Determine the [X, Y] coordinate at the center of the cell enclosing the given text.  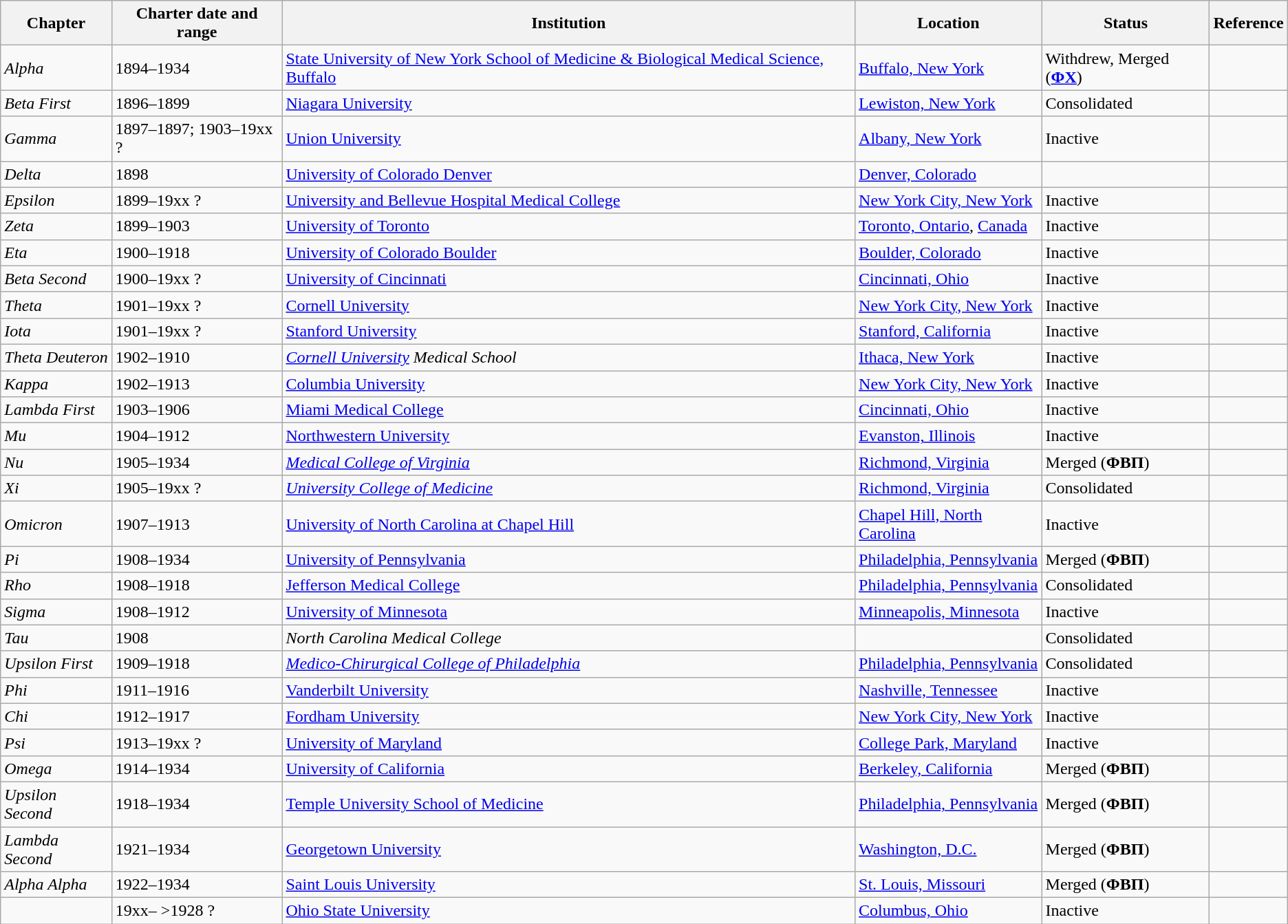
Rho [56, 585]
University College of Medicine [568, 488]
Ohio State University [568, 911]
Ithaca, New York [949, 357]
Omicron [56, 524]
1905–19xx ? [197, 488]
Alpha Alpha [56, 885]
University of Maryland [568, 742]
Niagara University [568, 103]
University of California [568, 769]
1912–1917 [197, 716]
University of Minnesota [568, 612]
1909–1918 [197, 664]
Chapter [56, 23]
Columbus, Ohio [949, 911]
Minneapolis, Minnesota [949, 612]
Denver, Colorado [949, 174]
1900–1918 [197, 253]
Alpha [56, 67]
Washington, D.C. [949, 849]
Medical College of Virginia [568, 462]
Stanford University [568, 331]
1902–1910 [197, 357]
1897–1897; 1903–19xx ? [197, 139]
1903–1906 [197, 410]
1911–1916 [197, 690]
Beta First [56, 103]
Evanston, Illinois [949, 436]
1908–1934 [197, 559]
1908 [197, 638]
1898 [197, 174]
Albany, New York [949, 139]
Miami Medical College [568, 410]
Lambda Second [56, 849]
1922–1934 [197, 885]
1905–1934 [197, 462]
Stanford, California [949, 331]
Jefferson Medical College [568, 585]
Status [1126, 23]
Buffalo, New York [949, 67]
Boulder, Colorado [949, 253]
University of Pennsylvania [568, 559]
College Park, Maryland [949, 742]
State University of New York School of Medicine & Biological Medical Science, Buffalo [568, 67]
1918–1934 [197, 804]
Eta [56, 253]
Medico-Chirurgical College of Philadelphia [568, 664]
Northwestern University [568, 436]
Chapel Hill, North Carolina [949, 524]
1899–19xx ? [197, 200]
Gamma [56, 139]
Tau [56, 638]
Upsilon Second [56, 804]
University of Cincinnati [568, 279]
University of Colorado Boulder [568, 253]
North Carolina Medical College [568, 638]
University of Toronto [568, 226]
Xi [56, 488]
1894–1934 [197, 67]
Pi [56, 559]
Upsilon First [56, 664]
Cornell University [568, 305]
Psi [56, 742]
1904–1912 [197, 436]
1913–19xx ? [197, 742]
Temple University School of Medicine [568, 804]
Institution [568, 23]
1908–1912 [197, 612]
Withdrew, Merged (ΦΧ) [1126, 67]
Cornell University Medical School [568, 357]
1899–1903 [197, 226]
Mu [56, 436]
Lewiston, New York [949, 103]
Epsilon [56, 200]
University of Colorado Denver [568, 174]
19xx– >1928 ? [197, 911]
Lambda First [56, 410]
Chi [56, 716]
University of North Carolina at Chapel Hill [568, 524]
Fordham University [568, 716]
Nashville, Tennessee [949, 690]
St. Louis, Missouri [949, 885]
Theta [56, 305]
Iota [56, 331]
1908–1918 [197, 585]
Theta Deuteron [56, 357]
Columbia University [568, 383]
Location [949, 23]
1900–19xx ? [197, 279]
1896–1899 [197, 103]
Saint Louis University [568, 885]
1914–1934 [197, 769]
Berkeley, California [949, 769]
Delta [56, 174]
Sigma [56, 612]
Toronto, Ontario, Canada [949, 226]
Reference [1248, 23]
Phi [56, 690]
Beta Second [56, 279]
1907–1913 [197, 524]
University and Bellevue Hospital Medical College [568, 200]
Nu [56, 462]
Charter date and range [197, 23]
1902–1913 [197, 383]
Zeta [56, 226]
Vanderbilt University [568, 690]
Omega [56, 769]
1921–1934 [197, 849]
Kappa [56, 383]
Union University [568, 139]
Georgetown University [568, 849]
